Capture the cell that displays the provided text and extract its [X, Y] central coordinate. 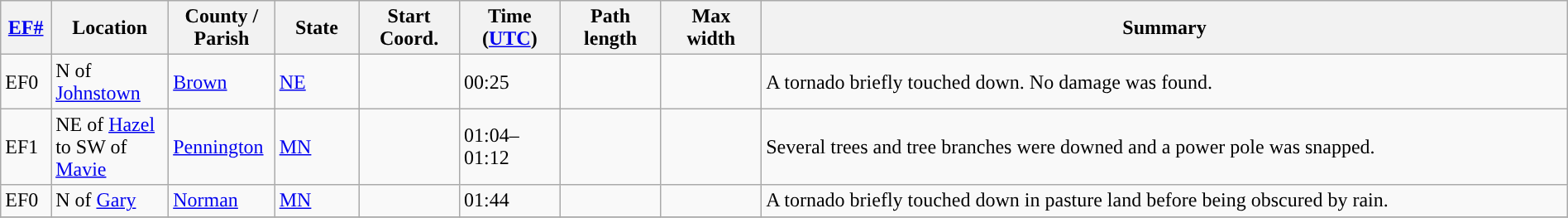
N of Gary [110, 201]
Pennington [222, 147]
State [316, 28]
Summary [1164, 28]
Start Coord. [409, 28]
County / Parish [222, 28]
NE of Hazel to SW of Mavie [110, 147]
Path length [610, 28]
A tornado briefly touched down. No damage was found. [1164, 81]
NE [316, 81]
EF1 [26, 147]
Norman [222, 201]
Time (UTC) [509, 28]
Location [110, 28]
N of Johnstown [110, 81]
EF# [26, 28]
A tornado briefly touched down in pasture land before being obscured by rain. [1164, 201]
Max width [711, 28]
00:25 [509, 81]
01:04–01:12 [509, 147]
Brown [222, 81]
Several trees and tree branches were downed and a power pole was snapped. [1164, 147]
01:44 [509, 201]
